Capture the cell that displays the provided text and extract its (x, y) central coordinate. 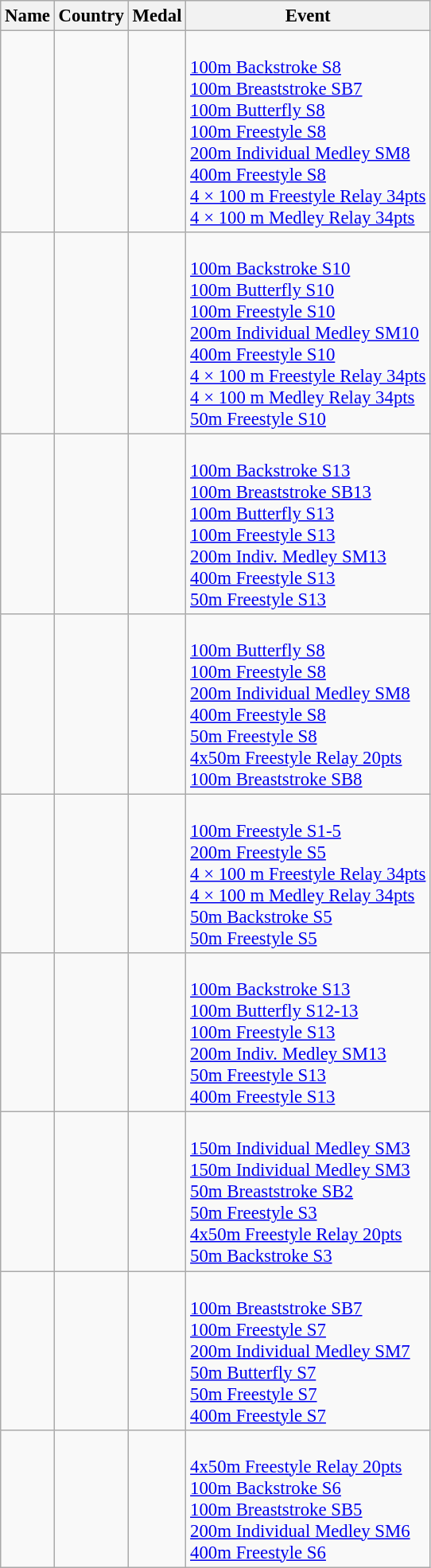
100m Freestyle S1-5 200m Freestyle S5 4 × 100 m Freestyle Relay 34pts 4 × 100 m Medley Relay 34pts 50m Backstroke S5 50m Freestyle S5 (309, 874)
Event (309, 16)
150m Individual Medley SM3 150m Individual Medley SM3 50m Breaststroke SB2 50m Freestyle S3 4x50m Freestyle Relay 20pts 50m Backstroke S3 (309, 1192)
100m Backstroke S13 100m Butterfly S12-13 100m Freestyle S13 200m Indiv. Medley SM13 50m Freestyle S13 400m Freestyle S13 (309, 1033)
100m Butterfly S8 100m Freestyle S8 200m Individual Medley SM8 400m Freestyle S8 50m Freestyle S8 4x50m Freestyle Relay 20pts 100m Breaststroke SB8 (309, 705)
Name (28, 16)
Country (91, 16)
100m Breaststroke SB7 100m Freestyle S7 200m Individual Medley SM7 50m Butterfly S7 50m Freestyle S7 400m Freestyle S7 (309, 1351)
4x50m Freestyle Relay 20pts 100m Backstroke S6 100m Breaststroke SB5 200m Individual Medley SM6 400m Freestyle S6 (309, 1499)
Medal (157, 16)
100m Backstroke S13 100m Breaststroke SB13 100m Butterfly S13 100m Freestyle S13 200m Indiv. Medley SM13 400m Freestyle S13 50m Freestyle S13 (309, 525)
